Return (x, y) of the center of cell containing provided text 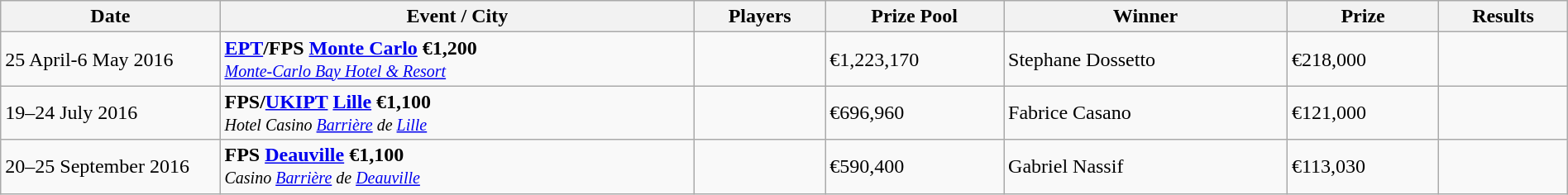
Prize (1363, 17)
€218,000 (1363, 59)
Gabriel Nassif (1146, 167)
Prize Pool (915, 17)
Fabrice Casano (1146, 112)
Date (111, 17)
Results (1503, 17)
€696,960 (915, 112)
Players (760, 17)
€113,030 (1363, 167)
19–24 July 2016 (111, 112)
20–25 September 2016 (111, 167)
FPS Deauville €1,100Casino Barrière de Deauville (457, 167)
25 April-6 May 2016 (111, 59)
Stephane Dossetto (1146, 59)
€121,000 (1363, 112)
€1,223,170 (915, 59)
EPT/FPS Monte Carlo €1,200Monte-Carlo Bay Hotel & Resort (457, 59)
Event / City (457, 17)
€590,400 (915, 167)
FPS/UKIPT Lille €1,100Hotel Casino Barrière de Lille (457, 112)
Winner (1146, 17)
